Determine the [X, Y] coordinate at the center of the cell enclosing the given text.  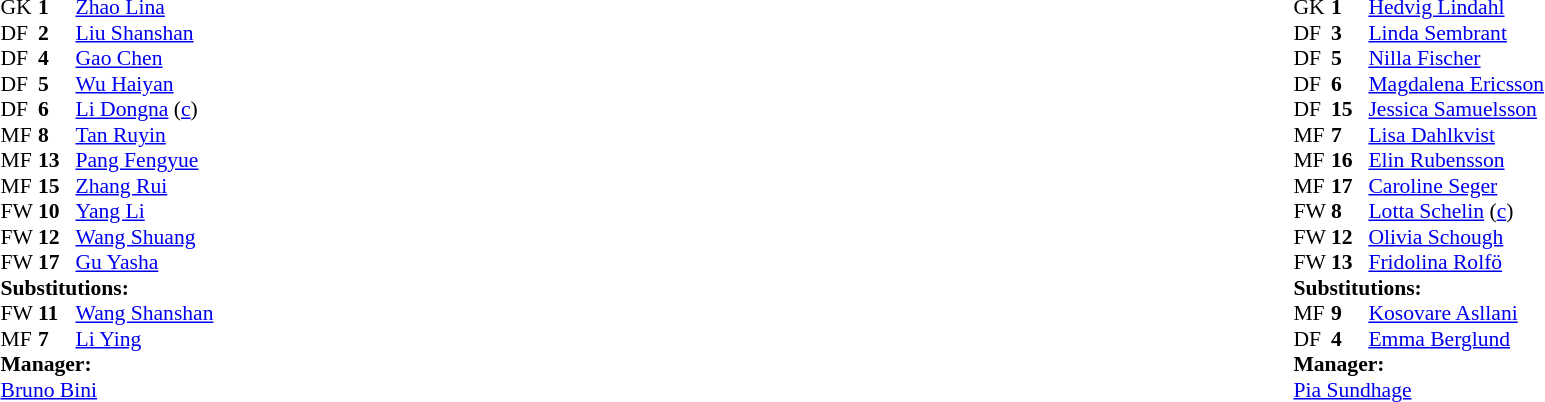
Elin Rubensson [1456, 161]
Wang Shanshan [145, 313]
10 [57, 211]
2 [57, 33]
Zhang Rui [145, 186]
Pang Fengyue [145, 161]
Lotta Schelin (c) [1456, 211]
Liu Shanshan [145, 33]
Li Ying [145, 339]
Lisa Dahlkvist [1456, 135]
Magdalena Ericsson [1456, 84]
Wu Haiyan [145, 84]
Nilla Fischer [1456, 59]
16 [1350, 161]
11 [57, 313]
Kosovare Asllani [1456, 313]
Olivia Schough [1456, 237]
Tan Ruyin [145, 135]
3 [1350, 33]
Fridolina Rolfö [1456, 263]
Li Dongna (c) [145, 109]
Gu Yasha [145, 263]
Yang Li [145, 211]
Wang Shuang [145, 237]
Linda Sembrant [1456, 33]
Jessica Samuelsson [1456, 109]
Caroline Seger [1456, 186]
Gao Chen [145, 59]
Emma Berglund [1456, 339]
9 [1350, 313]
